Search for the cell housing the specified text and yield its (X, Y) center coordinate. 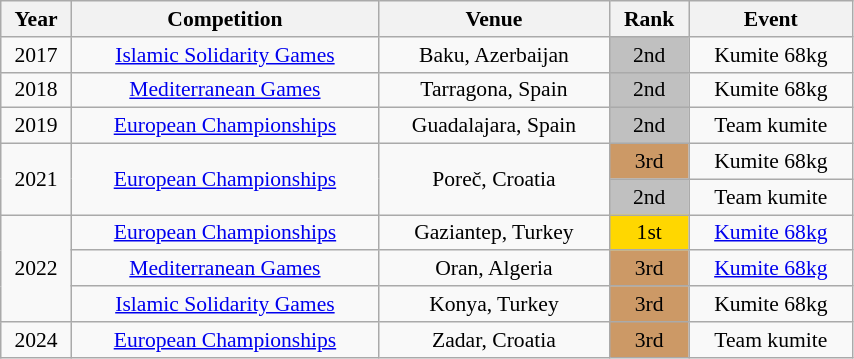
Poreč, Croatia (494, 180)
2018 (36, 90)
Event (770, 19)
Competition (224, 19)
Konya, Turkey (494, 304)
2021 (36, 180)
Year (36, 19)
2017 (36, 55)
Zadar, Croatia (494, 340)
Baku, Azerbaijan (494, 55)
Tarragona, Spain (494, 90)
2024 (36, 340)
Guadalajara, Spain (494, 126)
2019 (36, 126)
1st (649, 233)
2022 (36, 268)
Rank (649, 19)
Venue (494, 19)
Oran, Algeria (494, 269)
Gaziantep, Turkey (494, 233)
